For the text-containing cell, return its midpoint in (x, y) coordinate format. 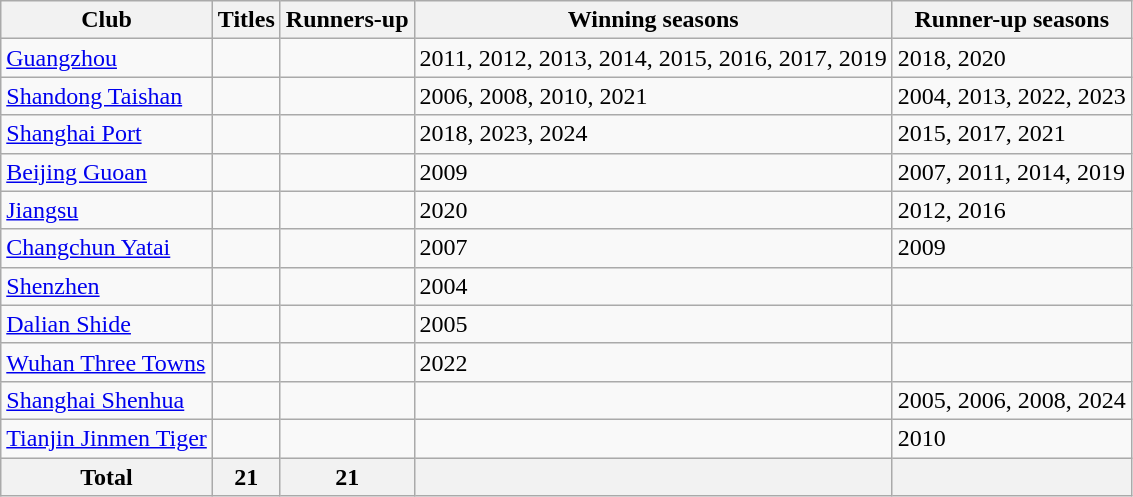
Changchun Yatai (107, 248)
Winning seasons (653, 20)
Titles (246, 20)
Wuhan Three Towns (107, 362)
2006, 2008, 2010, 2021 (653, 96)
Tianjin Jinmen Tiger (107, 438)
Total (107, 477)
Dalian Shide (107, 324)
Club (107, 20)
Shenzhen (107, 286)
2007 (653, 248)
2004, 2013, 2022, 2023 (1012, 96)
2011, 2012, 2013, 2014, 2015, 2016, 2017, 2019 (653, 58)
2012, 2016 (1012, 210)
Guangzhou (107, 58)
Runner-up seasons (1012, 20)
2010 (1012, 438)
Beijing Guoan (107, 172)
Shanghai Port (107, 134)
2005 (653, 324)
2022 (653, 362)
2004 (653, 286)
2005, 2006, 2008, 2024 (1012, 400)
2018, 2023, 2024 (653, 134)
2020 (653, 210)
2018, 2020 (1012, 58)
2007, 2011, 2014, 2019 (1012, 172)
Jiangsu (107, 210)
Shanghai Shenhua (107, 400)
Runners-up (347, 20)
2015, 2017, 2021 (1012, 134)
Shandong Taishan (107, 96)
